Pinpoint the cell where the given text exists, returning its [X, Y] midpoint coordinate. 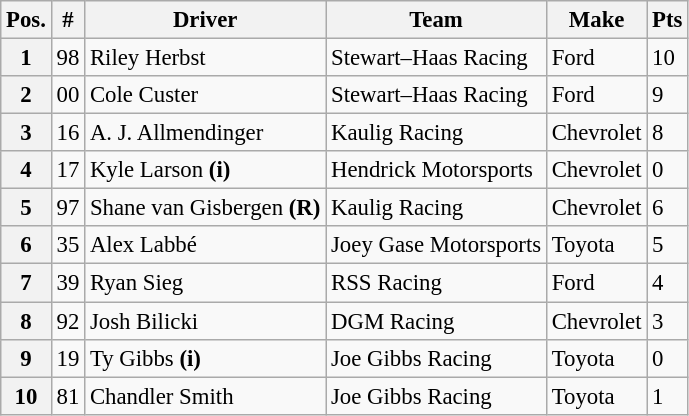
Kyle Larson (i) [206, 170]
00 [68, 95]
92 [68, 321]
7 [26, 283]
# [68, 20]
A. J. Allmendinger [206, 133]
35 [68, 245]
Ryan Sieg [206, 283]
Josh Bilicki [206, 321]
RSS Racing [436, 283]
Hendrick Motorsports [436, 170]
39 [68, 283]
97 [68, 208]
Team [436, 20]
Shane van Gisbergen (R) [206, 208]
17 [68, 170]
98 [68, 58]
Alex Labbé [206, 245]
Riley Herbst [206, 58]
Cole Custer [206, 95]
2 [26, 95]
Pos. [26, 20]
Ty Gibbs (i) [206, 358]
Joey Gase Motorsports [436, 245]
Driver [206, 20]
16 [68, 133]
Chandler Smith [206, 396]
81 [68, 396]
19 [68, 358]
DGM Racing [436, 321]
Make [596, 20]
Pts [668, 20]
